Determine the [x, y] coordinate at the center of the cell enclosing the given text.  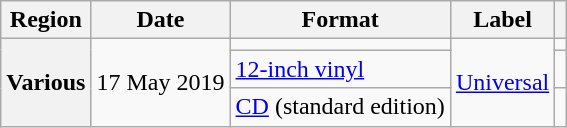
17 May 2019 [160, 82]
CD (standard edition) [340, 107]
Universal [502, 82]
Date [160, 20]
Region [46, 20]
Label [502, 20]
12-inch vinyl [340, 69]
Various [46, 82]
Format [340, 20]
